Extract the [x, y] coordinate from the center of the cell holding the provided text.  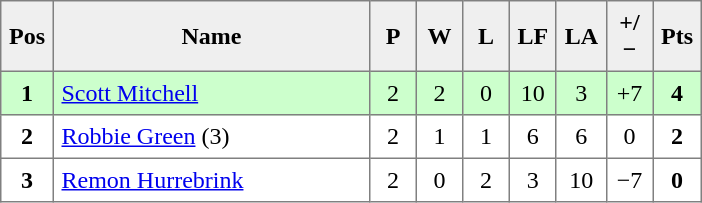
Pos [27, 36]
LF [532, 36]
LA [581, 36]
Name [211, 36]
L [486, 36]
Pts [677, 36]
+7 [629, 93]
W [439, 36]
+/− [629, 36]
P [393, 36]
Scott Mitchell [211, 93]
Robbie Green (3) [211, 137]
−7 [629, 180]
4 [677, 93]
Remon Hurrebrink [211, 180]
